Locate the cell with the specified text and output its [X, Y] center coordinate. 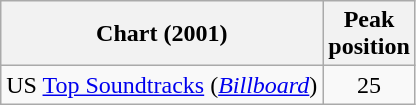
25 [369, 85]
Peakposition [369, 34]
US Top Soundtracks (Billboard) [162, 85]
Chart (2001) [162, 34]
